Output the [x, y] coordinate of the center of the cell containing the given text.  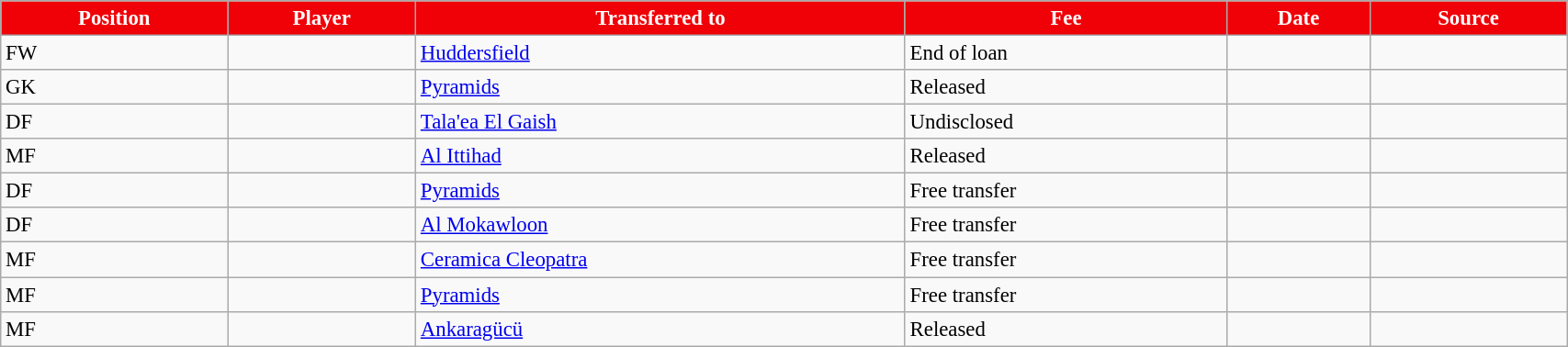
Ceramica Cleopatra [661, 260]
Tala'ea El Gaish [661, 122]
FW [114, 53]
Player [321, 18]
Al Mokawloon [661, 225]
Position [114, 18]
Fee [1066, 18]
Al Ittihad [661, 156]
Transferred to [661, 18]
Ankaragücü [661, 329]
Undisclosed [1066, 122]
End of loan [1066, 53]
Huddersfield [661, 53]
Date [1299, 18]
GK [114, 87]
Source [1468, 18]
